Output the [x, y] coordinate of the center of the cell containing the given text.  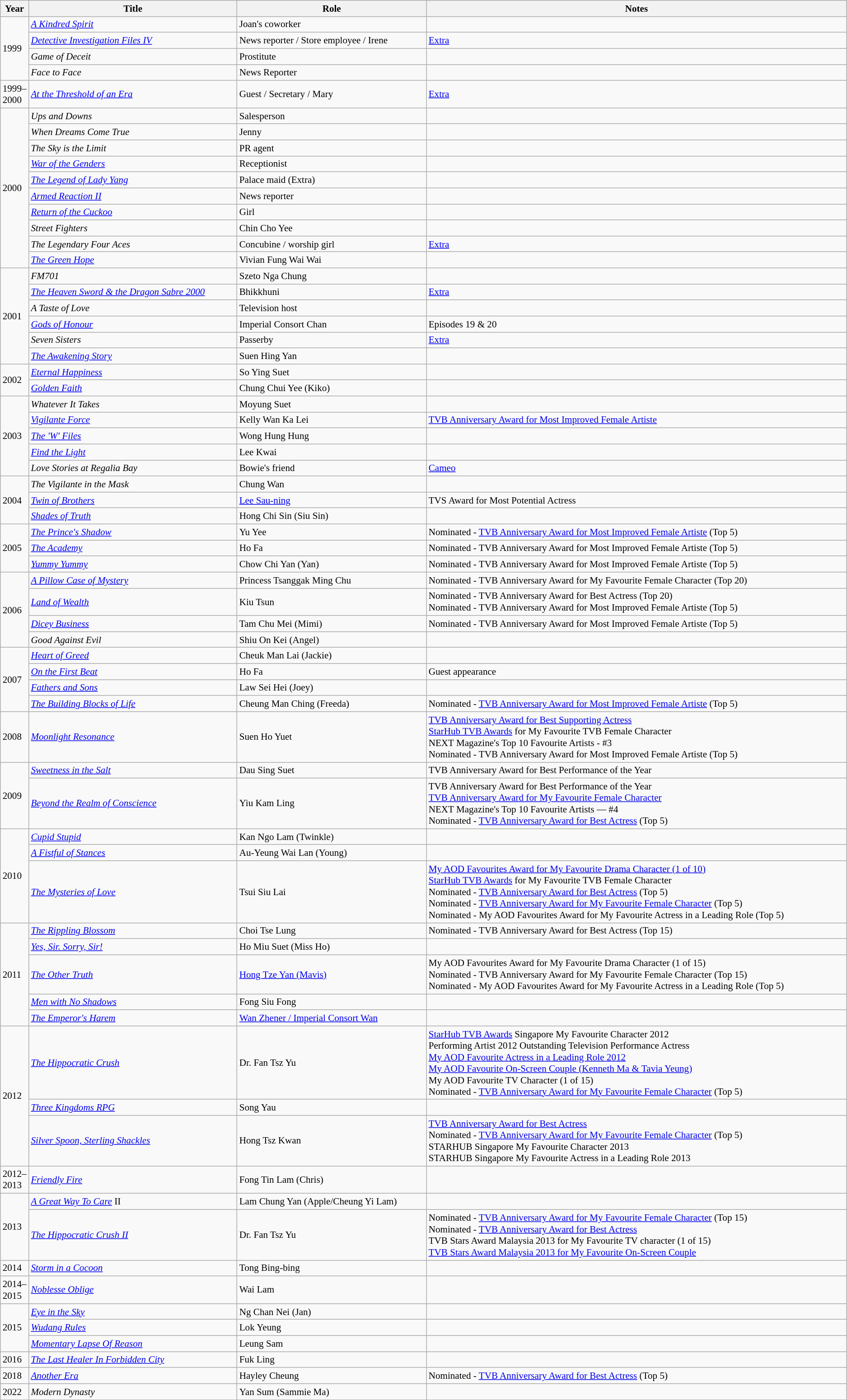
News reporter / Store employee / Irene [332, 41]
Chow Chi Yan (Yan) [332, 564]
Television host [332, 308]
Leung Sam [332, 1343]
2009 [14, 796]
A Great Way To Care II [133, 1201]
Title [133, 8]
Armed Reaction II [133, 196]
Moonlight Resonance [133, 737]
The Prince's Shadow [133, 532]
Love Stories at Regalia Bay [133, 468]
Eternal Happiness [133, 372]
2000 [14, 188]
FM701 [133, 275]
Cheuk Man Lai (Jackie) [332, 656]
Yes, Sir. Sorry, Sir! [133, 947]
PR agent [332, 148]
Noblesse Oblige [133, 1290]
Hong Tsz Kwan [332, 1141]
Song Yau [332, 1107]
Episodes 19 & 20 [636, 324]
The Last Healer In Forbidden City [133, 1359]
The Rippling Blossom [133, 930]
A Fistful of Stances [133, 853]
2010 [14, 876]
Tam Chu Mei (Mimi) [332, 623]
Girl [332, 212]
Three Kingdoms RPG [133, 1107]
Palace maid (Extra) [332, 180]
Bowie's friend [332, 468]
The Building Blocks of Life [133, 704]
2011 [14, 974]
2016 [14, 1359]
Land of Wealth [133, 602]
Lok Yeung [332, 1328]
Tong Bing-bing [332, 1268]
A Kindred Spirit [133, 24]
1999–2000 [14, 94]
Kiu Tsun [332, 602]
News reporter [332, 196]
Ho Miu Suet (Miss Ho) [332, 947]
Find the Light [133, 452]
2012–2013 [14, 1180]
Yan Sum (Sammie Ma) [332, 1392]
Wai Lam [332, 1290]
2015 [14, 1327]
Kelly Wan Ka Lei [332, 420]
News Reporter [332, 72]
The Mysteries of Love [133, 891]
Detective Investigation Files IV [133, 41]
The Legendary Four Aces [133, 244]
The Academy [133, 548]
Chin Cho Yee [332, 228]
Game of Deceit [133, 56]
Fong Tin Lam (Chris) [332, 1180]
Ng Chan Nei (Jan) [332, 1311]
TVB Anniversary Award for Best Performance of the Year [636, 770]
TVS Award for Most Potential Actress [636, 499]
Year [14, 8]
Wan Zhener / Imperial Consort Wan [332, 1018]
Yummy Yummy [133, 564]
Silver Spoon, Sterling Shackles [133, 1141]
Men with No Shadows [133, 1002]
Another Era [133, 1376]
2005 [14, 548]
Bhikkhuni [332, 292]
Hong Chi Sin (Siu Sin) [332, 516]
Street Fighters [133, 228]
The Legend of Lady Yang [133, 180]
Fathers and Sons [133, 687]
Au-Yeung Wai Lan (Young) [332, 853]
2014–2015 [14, 1290]
Chung Chui Yee (Kiko) [332, 387]
Szeto Nga Chung [332, 275]
2007 [14, 680]
Yu Yee [332, 532]
Suen Hing Yan [332, 356]
On the First Beat [133, 671]
2014 [14, 1268]
War of the Genders [133, 163]
Nominated - TVB Anniversary Award for Best Actress (Top 20)Nominated - TVB Anniversary Award for Most Improved Female Artiste (Top 5) [636, 602]
Lee Kwai [332, 452]
2001 [14, 316]
Heart of Greed [133, 656]
Hong Tze Yan (Mavis) [332, 974]
The Other Truth [133, 974]
The 'W' Files [133, 436]
2006 [14, 610]
Cameo [636, 468]
2002 [14, 380]
2018 [14, 1376]
A Pillow Case of Mystery [133, 580]
Friendly Fire [133, 1180]
So Ying Suet [332, 372]
The Emperor's Harem [133, 1018]
Fuk Ling [332, 1359]
Choi Tse Lung [332, 930]
Law Sei Hei (Joey) [332, 687]
Good Against Evil [133, 639]
Storm in a Cocoon [133, 1268]
Ups and Downs [133, 116]
2004 [14, 500]
Cheung Man Ching (Freeda) [332, 704]
TVB Anniversary Award for Most Improved Female Artiste [636, 420]
Chung Wan [332, 484]
Notes [636, 8]
Vivian Fung Wai Wai [332, 260]
Prostitute [332, 56]
Golden Faith [133, 387]
Beyond the Realm of Conscience [133, 803]
Role [332, 8]
Fong Siu Fong [332, 1002]
Hayley Cheung [332, 1376]
Vigilante Force [133, 420]
Princess Tsanggak Ming Chu [332, 580]
Joan's coworker [332, 24]
Gods of Honour [133, 324]
Guest appearance [636, 671]
1999 [14, 48]
The Heaven Sword & the Dragon Sabre 2000 [133, 292]
Nominated - TVB Anniversary Award for Best Actress (Top 5) [636, 1376]
When Dreams Come True [133, 132]
Modern Dynasty [133, 1392]
Face to Face [133, 72]
Moyung Suet [332, 404]
2012 [14, 1096]
2008 [14, 737]
Dau Sing Suet [332, 770]
Twin of Brothers [133, 499]
Nominated - TVB Anniversary Award for Best Actress (Top 15) [636, 930]
The Hippocratic Crush II [133, 1235]
Lam Chung Yan (Apple/Cheung Yi Lam) [332, 1201]
2022 [14, 1392]
Shades of Truth [133, 516]
Lee Sau-ning [332, 499]
Salesperson [332, 116]
Suen Ho Yuet [332, 737]
Tsui Siu Lai [332, 891]
Nominated - TVB Anniversary Award for My Favourite Female Character (Top 20) [636, 580]
Seven Sisters [133, 340]
A Taste of Love [133, 308]
Wong Hung Hung [332, 436]
2013 [14, 1227]
Passerby [332, 340]
2003 [14, 436]
Kan Ngo Lam (Twinkle) [332, 836]
Whatever It Takes [133, 404]
The Green Hope [133, 260]
Concubine / worship girl [332, 244]
Return of the Cuckoo [133, 212]
Sweetness in the Salt [133, 770]
Eye in the Sky [133, 1311]
Yiu Kam Ling [332, 803]
The Awakening Story [133, 356]
At the Threshold of an Era [133, 94]
Receptionist [332, 163]
Wudang Rules [133, 1328]
The Vigilante in the Mask [133, 484]
Cupid Stupid [133, 836]
Guest / Secretary / Mary [332, 94]
Momentary Lapse Of Reason [133, 1343]
Imperial Consort Chan [332, 324]
Dicey Business [133, 623]
Jenny [332, 132]
Shiu On Kei (Angel) [332, 639]
The Sky is the Limit [133, 148]
The Hippocratic Crush [133, 1062]
